Identify which cell holds the provided text, then report its (X, Y) central coordinate. 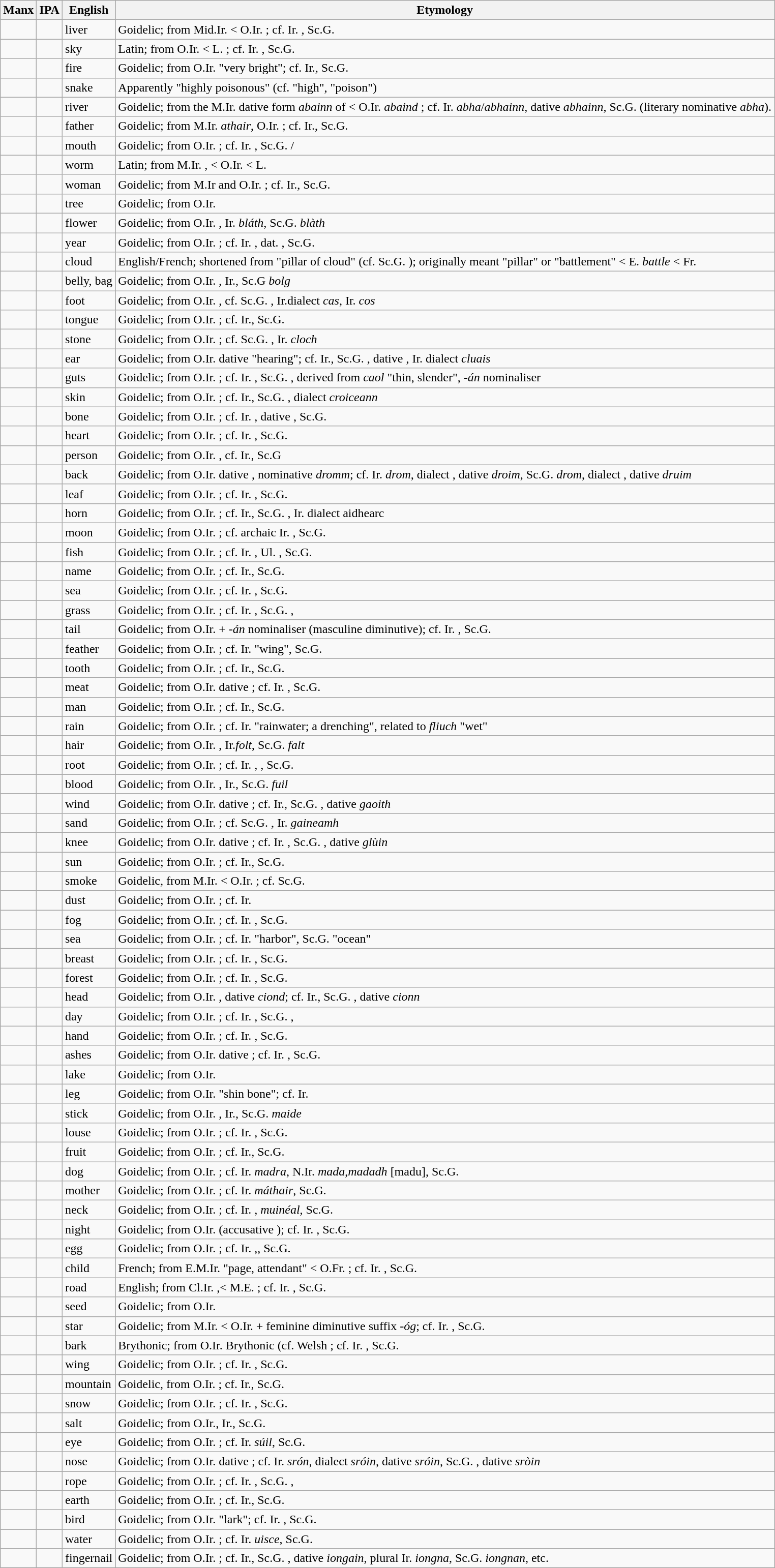
Goidelic; from M.Ir. < O.Ir. + feminine diminutive suffix -óg; cf. Ir. , Sc.G. (445, 1326)
Goidelic; from O.Ir., Ir., Sc.G. (445, 1423)
year (88, 243)
Goidelic, from O.Ir. ; cf. Ir., Sc.G. (445, 1384)
Goidelic; from O.Ir. ; cf. Ir. , Ul. , Sc.G. (445, 552)
English/French; shortened from "pillar of cloud" (cf. Sc.G. ); originally meant "pillar" or "battlement" < E. battle < Fr. (445, 262)
father (88, 126)
Goidelic; from O.Ir. ; cf. Ir. súil, Sc.G. (445, 1442)
Latin; from O.Ir. < L. ; cf. Ir. , Sc.G. (445, 49)
Goidelic; from M.Ir and O.Ir. ; cf. Ir., Sc.G. (445, 184)
fog (88, 920)
rain (88, 726)
person (88, 455)
fingernail (88, 1558)
tooth (88, 668)
Goidelic; from Mid.Ir. < O.Ir. ; cf. Ir. , Sc.G. (445, 29)
eye (88, 1442)
neck (88, 1210)
hair (88, 745)
Goidelic; from O.Ir. ; cf. Ir., Sc.G. , Ir. dialect aidhearc (445, 513)
Goidelic; from O.Ir. , dative ciond; cf. Ir., Sc.G. , dative cionn (445, 997)
Goidelic; from O.Ir. ; cf. Ir. (445, 900)
sky (88, 49)
English (88, 10)
earth (88, 1500)
blood (88, 784)
fire (88, 68)
Goidelic; from the M.Ir. dative form abainn of < O.Ir. abaind ; cf. Ir. abha/abhainn, dative abhainn, Sc.G. (literary nominative abha). (445, 107)
knee (88, 842)
star (88, 1326)
feather (88, 649)
Goidelic; from O.Ir. ; cf. Sc.G. , Ir. gaineamh (445, 823)
Goidelic; from O.Ir. "shin bone"; cf. Ir. (445, 1094)
Goidelic; from O.Ir. ; cf. Sc.G. , Ir. cloch (445, 339)
Goidelic; from O.Ir. dative "hearing"; cf. Ir., Sc.G. , dative , Ir. dialect cluais (445, 358)
bark (88, 1345)
snake (88, 87)
Goidelic; from O.Ir. + -án nominaliser (masculine diminutive); cf. Ir. , Sc.G. (445, 629)
Goidelic; from O.Ir. , cf. Sc.G. , Ir.dialect cas, Ir. cos (445, 300)
woman (88, 184)
nose (88, 1461)
leg (88, 1094)
road (88, 1287)
night (88, 1229)
stick (88, 1113)
snow (88, 1403)
forest (88, 978)
Goidelic; from O.Ir. ; cf. Ir. "wing", Sc.G. (445, 649)
IPA (50, 10)
belly, bag (88, 281)
Goidelic; from O.Ir. ; cf. Ir. , Sc.G. , derived from caol "thin, slender", -án nominaliser (445, 378)
moon (88, 532)
Goidelic; from O.Ir. ; cf. Ir. "harbor", Sc.G. "ocean" (445, 939)
Goidelic; from O.Ir. ; cf. Ir., Sc.G. , dialect croiceann (445, 397)
Etymology (445, 10)
hand (88, 1036)
root (88, 765)
smoke (88, 881)
Goidelic; from O.Ir. ; cf. Ir. ,, Sc.G. (445, 1249)
Goidelic; from O.Ir. , Ir., Sc.G. fuil (445, 784)
head (88, 997)
Goidelic; from O.Ir. ; cf. archaic Ir. , Sc.G. (445, 532)
French; from E.M.Ir. "page, attendant" < O.Fr. ; cf. Ir. , Sc.G. (445, 1268)
wind (88, 803)
Goidelic; from O.Ir. dative ; cf. Ir., Sc.G. , dative gaoith (445, 803)
guts (88, 378)
horn (88, 513)
ashes (88, 1055)
day (88, 1016)
bird (88, 1520)
Apparently "highly poisonous" (cf. "high", "poison") (445, 87)
Goidelic; from O.Ir. "very bright"; cf. Ir., Sc.G. (445, 68)
Goidelic; from O.Ir. dative , nominative dromm; cf. Ir. drom, dialect , dative droim, Sc.G. drom, dialect , dative druim (445, 474)
foot (88, 300)
rope (88, 1481)
mother (88, 1191)
louse (88, 1132)
Manx (18, 10)
child (88, 1268)
Goidelic; from O.Ir. ; cf. Ir. madra, N.Ir. mada,madadh [madu], Sc.G. (445, 1171)
Goidelic; from O.Ir. ; cf. Ir. uisce, Sc.G. (445, 1539)
cloud (88, 262)
Goidelic; from O.Ir. ; cf. Ir., Sc.G. , dative iongain, plural Ir. iongna, Sc.G. iongnan, etc. (445, 1558)
back (88, 474)
worm (88, 165)
fruit (88, 1152)
Goidelic; from O.Ir. ; cf. Ir. , Sc.G. / (445, 145)
flower (88, 223)
stone (88, 339)
Goidelic; from O.Ir. ; cf. Ir. máthair, Sc.G. (445, 1191)
Latin; from M.Ir. , < O.Ir. < L. (445, 165)
Goidelic; from M.Ir. athair, O.Ir. ; cf. Ir., Sc.G. (445, 126)
lake (88, 1074)
Goidelic; from O.Ir. , Ir. bláth, Sc.G. blàth (445, 223)
Goidelic; from O.Ir. , Ir., Sc.G. maide (445, 1113)
Goidelic; from O.Ir. ; cf. Ir. , dat. , Sc.G. (445, 243)
Goidelic; from O.Ir. , Ir.folt, Sc.G. falt (445, 745)
salt (88, 1423)
skin (88, 397)
sand (88, 823)
Goidelic; from O.Ir. ; cf. Ir. , muinéal, Sc.G. (445, 1210)
Goidelic, from M.Ir. < O.Ir. ; cf. Sc.G. (445, 881)
ear (88, 358)
Goidelic; from O.Ir. "lark"; cf. Ir. , Sc.G. (445, 1520)
Goidelic; from O.Ir. ; cf. Ir. "rainwater; a drenching", related to fliuch "wet" (445, 726)
Goidelic; from O.Ir. (accusative ); cf. Ir. , Sc.G. (445, 1229)
river (88, 107)
Goidelic; from O.Ir. , Ir., Sc.G bolg (445, 281)
liver (88, 29)
tail (88, 629)
Goidelic; from O.Ir. , cf. Ir., Sc.G (445, 455)
name (88, 571)
fish (88, 552)
grass (88, 610)
Goidelic; from O.Ir. ; cf. Ir. , dative , Sc.G. (445, 416)
leaf (88, 494)
tongue (88, 320)
breast (88, 958)
dog (88, 1171)
egg (88, 1249)
man (88, 707)
dust (88, 900)
English; from Cl.Ir. ,< M.E. ; cf. Ir. , Sc.G. (445, 1287)
mountain (88, 1384)
Goidelic; from O.Ir. dative ; cf. Ir. srón, dialect sróin, dative sróin, Sc.G. , dative sròin (445, 1461)
seed (88, 1307)
water (88, 1539)
bone (88, 416)
Brythonic; from O.Ir. Brythonic (cf. Welsh ; cf. Ir. , Sc.G. (445, 1345)
heart (88, 436)
mouth (88, 145)
tree (88, 203)
meat (88, 687)
Goidelic; from O.Ir. dative ; cf. Ir. , Sc.G. , dative glùin (445, 842)
wing (88, 1365)
sun (88, 862)
Goidelic; from O.Ir. ; cf. Ir. , , Sc.G. (445, 765)
